Capture the cell that displays the provided text and extract its [X, Y] central coordinate. 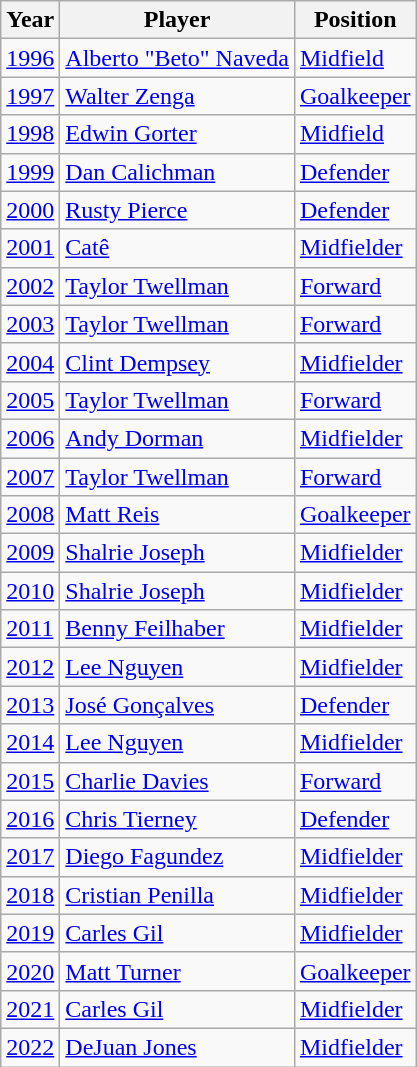
Charlie Davies [178, 781]
Matt Turner [178, 971]
Year [30, 20]
2003 [30, 324]
Andy Dorman [178, 438]
2016 [30, 819]
Benny Feilhaber [178, 629]
2014 [30, 743]
1999 [30, 172]
2009 [30, 553]
2010 [30, 591]
2007 [30, 477]
Player [178, 20]
José Gonçalves [178, 705]
Position [355, 20]
Dan Calichman [178, 172]
Edwin Gorter [178, 134]
1996 [30, 58]
Walter Zenga [178, 96]
Clint Dempsey [178, 362]
Chris Tierney [178, 819]
DeJuan Jones [178, 1047]
1997 [30, 96]
2017 [30, 857]
Alberto "Beto" Naveda [178, 58]
2005 [30, 400]
2015 [30, 781]
2022 [30, 1047]
2000 [30, 210]
2018 [30, 895]
Cristian Penilla [178, 895]
2020 [30, 971]
Rusty Pierce [178, 210]
2006 [30, 438]
2002 [30, 286]
2012 [30, 667]
2019 [30, 933]
Matt Reis [178, 515]
2021 [30, 1009]
1998 [30, 134]
2013 [30, 705]
Diego Fagundez [178, 857]
Catê [178, 248]
2004 [30, 362]
2011 [30, 629]
2008 [30, 515]
2001 [30, 248]
